Return [x, y] of the center of cell containing provided text 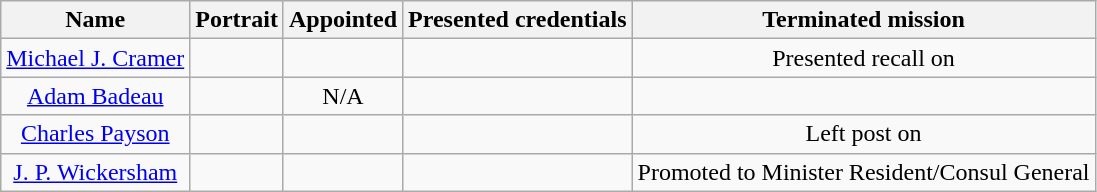
Portrait [237, 20]
N/A [342, 96]
Michael J. Cramer [96, 58]
J. P. Wickersham [96, 172]
Left post on [864, 134]
Presented recall on [864, 58]
Adam Badeau [96, 96]
Promoted to Minister Resident/Consul General [864, 172]
Name [96, 20]
Presented credentials [518, 20]
Appointed [342, 20]
Charles Payson [96, 134]
Terminated mission [864, 20]
